Locate the cell with the specified text and output its (x, y) center coordinate. 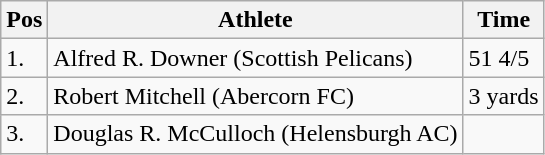
2. (24, 96)
3 yards (504, 96)
Robert Mitchell (Abercorn FC) (256, 96)
3. (24, 134)
51 4/5 (504, 58)
Time (504, 20)
Athlete (256, 20)
Pos (24, 20)
Alfred R. Downer (Scottish Pelicans) (256, 58)
1. (24, 58)
Douglas R. McCulloch (Helensburgh AC) (256, 134)
